From the cell containing the given text, extract its center point as [X, Y] coordinate. 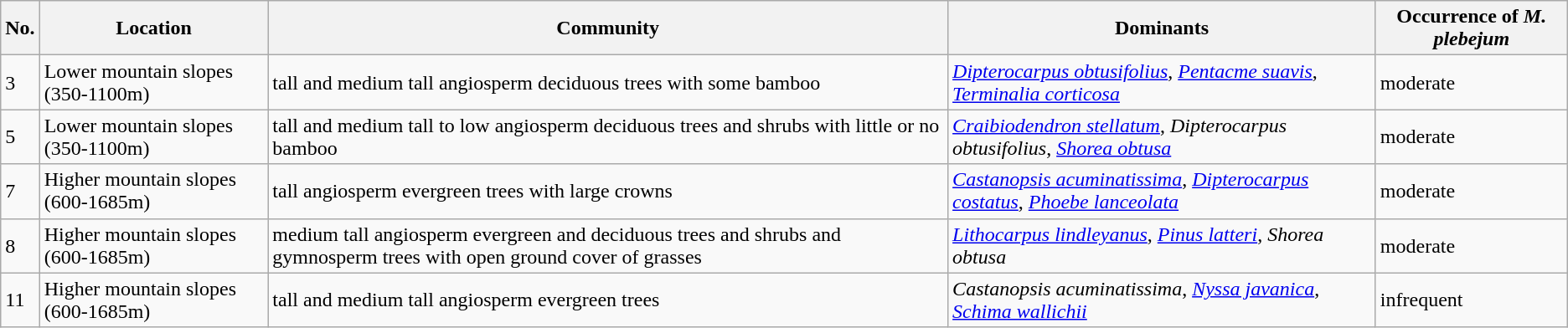
5 [20, 137]
7 [20, 191]
Location [154, 28]
Dipterocarpus obtusifolius, Pentacme suavis, Terminalia corticosa [1163, 82]
medium tall angiosperm evergreen and deciduous trees and shrubs and gymnosperm trees with open ground cover of grasses [608, 246]
Community [608, 28]
3 [20, 82]
tall angiosperm evergreen trees with large crowns [608, 191]
No. [20, 28]
tall and medium tall angiosperm evergreen trees [608, 300]
tall and medium tall angiosperm deciduous trees with some bamboo [608, 82]
Craibiodendron stellatum, Dipterocarpus obtusifolius, Shorea obtusa [1163, 137]
tall and medium tall to low angiosperm deciduous trees and shrubs with little or no bamboo [608, 137]
Castanopsis acuminatissima, Nyssa javanica, Schima wallichii [1163, 300]
Dominants [1163, 28]
Lithocarpus lindleyanus, Pinus latteri, Shorea obtusa [1163, 246]
8 [20, 246]
Occurrence of M. plebejum [1471, 28]
infrequent [1471, 300]
11 [20, 300]
Castanopsis acuminatissima, Dipterocarpus costatus, Phoebe lanceolata [1163, 191]
